Provide the [X, Y] coordinate of the cell's center where the given text is located.  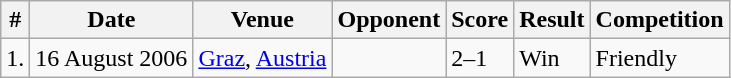
Friendly [660, 58]
Graz, Austria [262, 58]
Win [552, 58]
1. [16, 58]
# [16, 20]
16 August 2006 [112, 58]
Opponent [389, 20]
Venue [262, 20]
Date [112, 20]
2–1 [480, 58]
Result [552, 20]
Score [480, 20]
Competition [660, 20]
